Output the [x, y] coordinate of the center of the cell containing the given text.  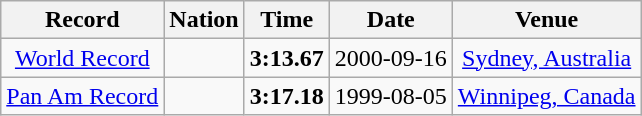
Time [286, 20]
Pan Am Record [82, 96]
Venue [546, 20]
3:17.18 [286, 96]
Record [82, 20]
Nation [204, 20]
World Record [82, 58]
1999-08-05 [390, 96]
2000-09-16 [390, 58]
3:13.67 [286, 58]
Sydney, Australia [546, 58]
Winnipeg, Canada [546, 96]
Date [390, 20]
